For the text-containing cell, return its midpoint in [X, Y] coordinate format. 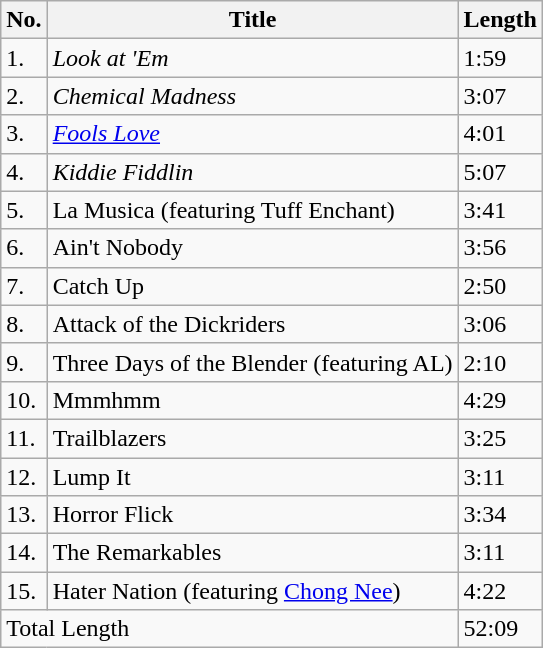
3:06 [500, 324]
52:09 [500, 629]
Three Days of the Blender (featuring AL) [252, 362]
3:07 [500, 96]
Lump It [252, 477]
No. [24, 20]
Total Length [230, 629]
15. [24, 591]
8. [24, 324]
12. [24, 477]
3. [24, 134]
4:29 [500, 400]
Fools Love [252, 134]
Kiddie Fiddlin [252, 172]
7. [24, 286]
Length [500, 20]
Ain't Nobody [252, 248]
4:22 [500, 591]
6. [24, 248]
3:34 [500, 515]
5:07 [500, 172]
1:59 [500, 58]
Chemical Madness [252, 96]
4:01 [500, 134]
5. [24, 210]
Look at 'Em [252, 58]
11. [24, 438]
3:25 [500, 438]
Mmmhmm [252, 400]
9. [24, 362]
13. [24, 515]
2:10 [500, 362]
Trailblazers [252, 438]
Title [252, 20]
10. [24, 400]
Catch Up [252, 286]
3:56 [500, 248]
2:50 [500, 286]
2. [24, 96]
The Remarkables [252, 553]
Horror Flick [252, 515]
4. [24, 172]
Attack of the Dickriders [252, 324]
Hater Nation (featuring Chong Nee) [252, 591]
1. [24, 58]
14. [24, 553]
La Musica (featuring Tuff Enchant) [252, 210]
3:41 [500, 210]
